Detect which cell encompasses the target text, then output its [X, Y] center coordinate. 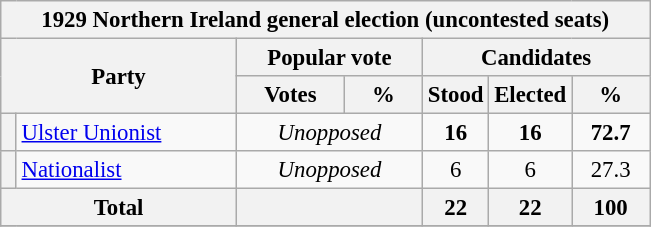
100 [611, 208]
Votes [290, 95]
1929 Northern Ireland general election (uncontested seats) [326, 20]
Candidates [536, 58]
72.7 [611, 133]
Nationalist [126, 170]
Party [119, 76]
Popular vote [329, 58]
Ulster Unionist [126, 133]
Stood [456, 95]
27.3 [611, 170]
Elected [530, 95]
Total [119, 208]
